Pinpoint the cell where the given text exists, returning its (X, Y) midpoint coordinate. 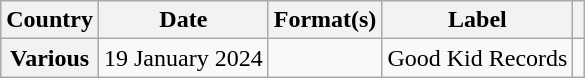
Date (183, 20)
Format(s) (325, 20)
Various (50, 58)
Country (50, 20)
Label (478, 20)
Good Kid Records (478, 58)
19 January 2024 (183, 58)
